Detect which cell encompasses the target text, then output its (x, y) center coordinate. 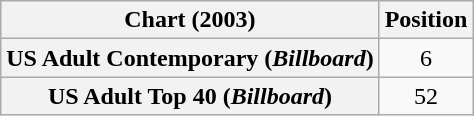
US Adult Top 40 (Billboard) (190, 96)
6 (426, 58)
US Adult Contemporary (Billboard) (190, 58)
52 (426, 96)
Position (426, 20)
Chart (2003) (190, 20)
